Extract the [X, Y] coordinate from the center of the cell holding the provided text.  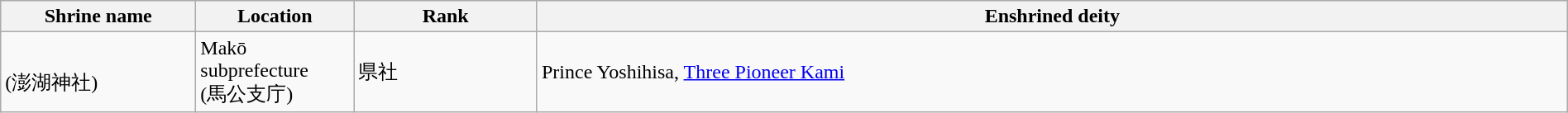
Shrine name [98, 16]
Rank [446, 16]
(澎湖神社) [98, 73]
Makō subprefecture(馬公支庁) [275, 73]
県社 [446, 73]
Enshrined deity [1052, 16]
Location [275, 16]
Prince Yoshihisa, Three Pioneer Kami [1052, 73]
